Output the [x, y] coordinate of the center of the cell containing the given text.  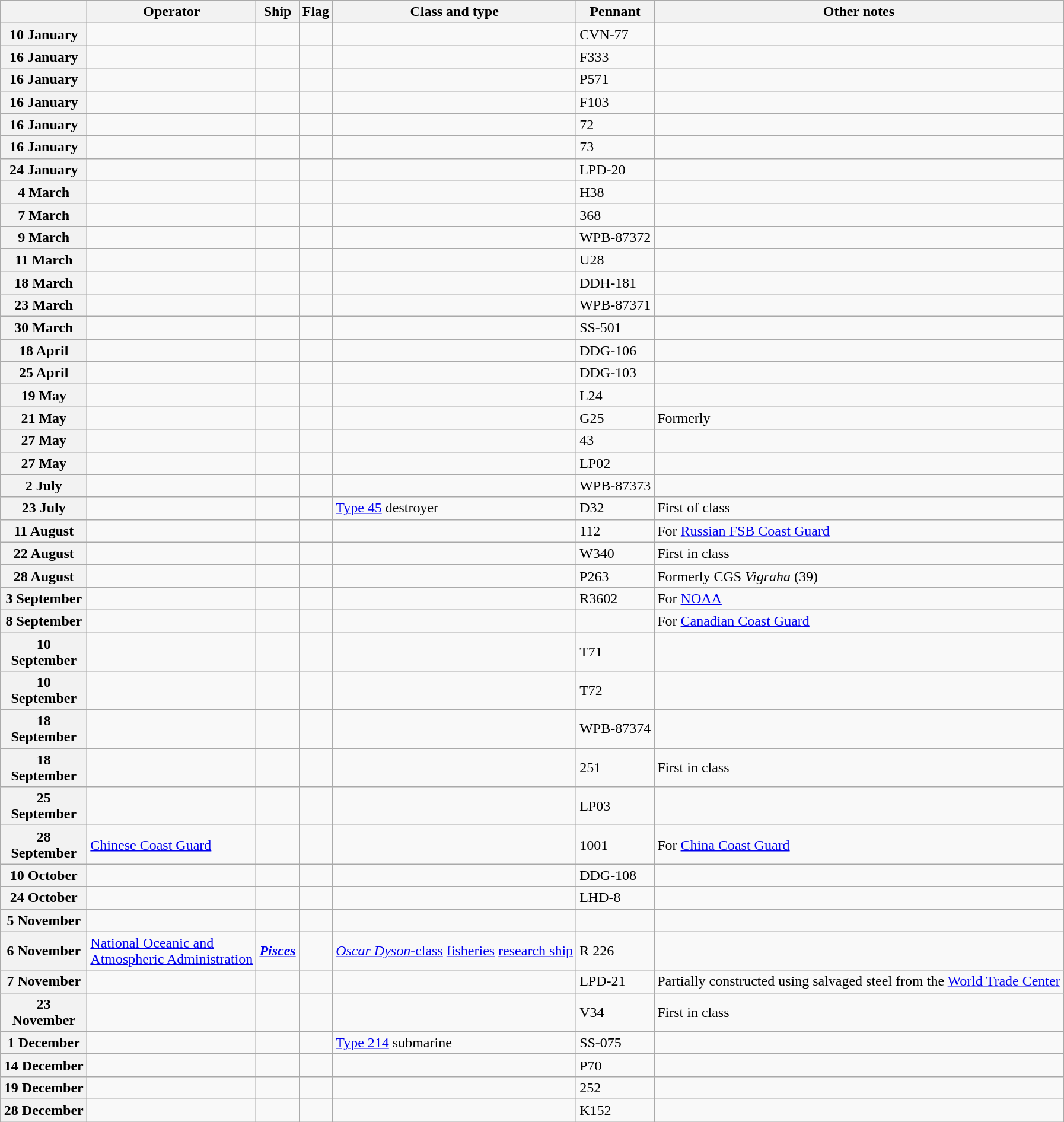
Ship [278, 12]
Chinese Coast Guard [172, 844]
Type 45 destroyer [454, 508]
Partially constructed using salvaged steel from the World Trade Center [859, 981]
23 March [44, 305]
25 September [44, 807]
P70 [616, 1065]
22 August [44, 553]
SS-075 [616, 1043]
For Russian FSB Coast Guard [859, 531]
30 March [44, 328]
DDG-108 [616, 875]
6 November [44, 951]
LHD-8 [616, 898]
11 August [44, 531]
W340 [616, 553]
7 November [44, 981]
Formerly [859, 418]
LPD-20 [616, 170]
5 November [44, 920]
K152 [616, 1110]
U28 [616, 260]
V34 [616, 1012]
Operator [172, 12]
23 July [44, 508]
Class and type [454, 12]
WPB-87374 [616, 729]
P263 [616, 576]
DDG-106 [616, 350]
24 January [44, 170]
19 May [44, 396]
P571 [616, 79]
L24 [616, 396]
25 April [44, 373]
First of class [859, 508]
3 September [44, 598]
19 December [44, 1088]
D32 [616, 508]
10 October [44, 875]
Type 214 submarine [454, 1043]
DDH-181 [616, 283]
DDG-103 [616, 373]
24 October [44, 898]
11 March [44, 260]
LP03 [616, 807]
23 November [44, 1012]
1001 [616, 844]
For China Coast Guard [859, 844]
T71 [616, 651]
For NOAA [859, 598]
H38 [616, 192]
SS-501 [616, 328]
G25 [616, 418]
R3602 [616, 598]
WPB-87373 [616, 486]
Pennant [616, 12]
CVN-77 [616, 34]
18 March [44, 283]
252 [616, 1088]
10 January [44, 34]
For Canadian Coast Guard [859, 621]
WPB-87371 [616, 305]
368 [616, 215]
251 [616, 767]
43 [616, 441]
Other notes [859, 12]
7 March [44, 215]
Formerly CGS Vigraha (39) [859, 576]
F103 [616, 102]
28 September [44, 844]
2 July [44, 486]
Oscar Dyson-class fisheries research ship [454, 951]
LPD-21 [616, 981]
R 226 [616, 951]
8 September [44, 621]
112 [616, 531]
Flag [316, 12]
28 August [44, 576]
T72 [616, 690]
14 December [44, 1065]
LP02 [616, 463]
F333 [616, 57]
Pisces [278, 951]
9 March [44, 237]
28 December [44, 1110]
18 April [44, 350]
72 [616, 125]
National Oceanic andAtmospheric Administration [172, 951]
4 March [44, 192]
21 May [44, 418]
73 [616, 147]
1 December [44, 1043]
WPB-87372 [616, 237]
